Return (x, y) of the center of cell containing provided text 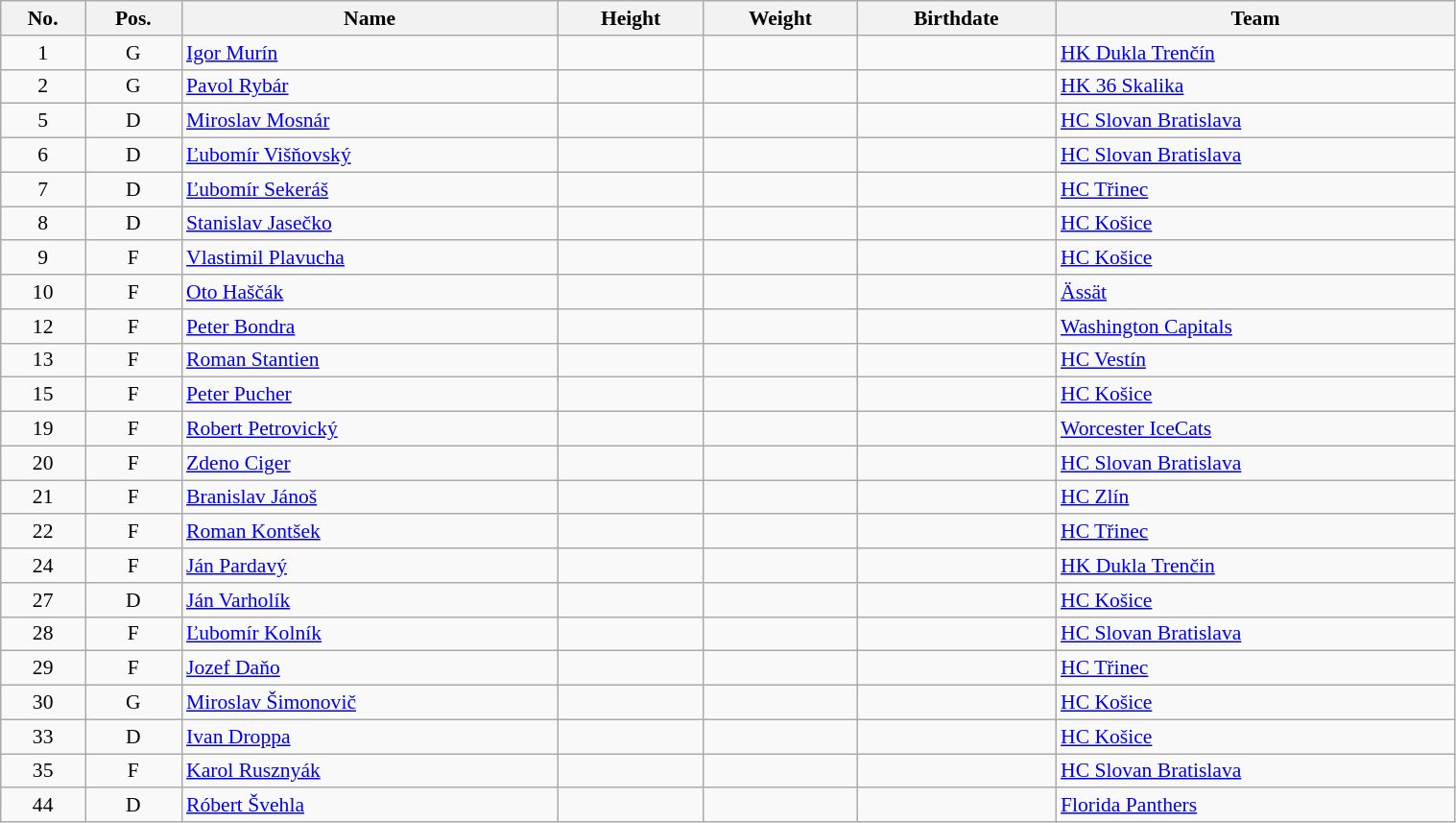
12 (43, 327)
22 (43, 532)
Oto Haščák (370, 292)
Roman Stantien (370, 360)
30 (43, 703)
33 (43, 737)
44 (43, 806)
Igor Murín (370, 53)
7 (43, 189)
HK 36 Skalika (1255, 86)
Weight (780, 18)
5 (43, 121)
Pos. (133, 18)
28 (43, 634)
Height (631, 18)
Ässät (1255, 292)
Florida Panthers (1255, 806)
13 (43, 360)
15 (43, 395)
Miroslav Mosnár (370, 121)
Ján Varholík (370, 600)
29 (43, 668)
35 (43, 771)
Worcester IceCats (1255, 429)
Ľubomír Sekeráš (370, 189)
10 (43, 292)
Miroslav Šimonovič (370, 703)
Birthdate (956, 18)
Washington Capitals (1255, 327)
Karol Rusznyák (370, 771)
Stanislav Jasečko (370, 224)
21 (43, 497)
Robert Petrovický (370, 429)
Vlastimil Plavucha (370, 258)
Ľubomír Kolník (370, 634)
20 (43, 463)
Roman Kontšek (370, 532)
27 (43, 600)
19 (43, 429)
Team (1255, 18)
Branislav Jánoš (370, 497)
Ľubomír Višňovský (370, 156)
Róbert Švehla (370, 806)
9 (43, 258)
Jozef Daňo (370, 668)
HK Dukla Trenčin (1255, 566)
Pavol Rybár (370, 86)
Name (370, 18)
Peter Pucher (370, 395)
HC Vestín (1255, 360)
Zdeno Ciger (370, 463)
No. (43, 18)
24 (43, 566)
Ján Pardavý (370, 566)
8 (43, 224)
Peter Bondra (370, 327)
Ivan Droppa (370, 737)
2 (43, 86)
1 (43, 53)
HK Dukla Trenčín (1255, 53)
6 (43, 156)
HC Zlín (1255, 497)
